Scan for the cell matching the given text and deliver its (x, y) coordinate at center. 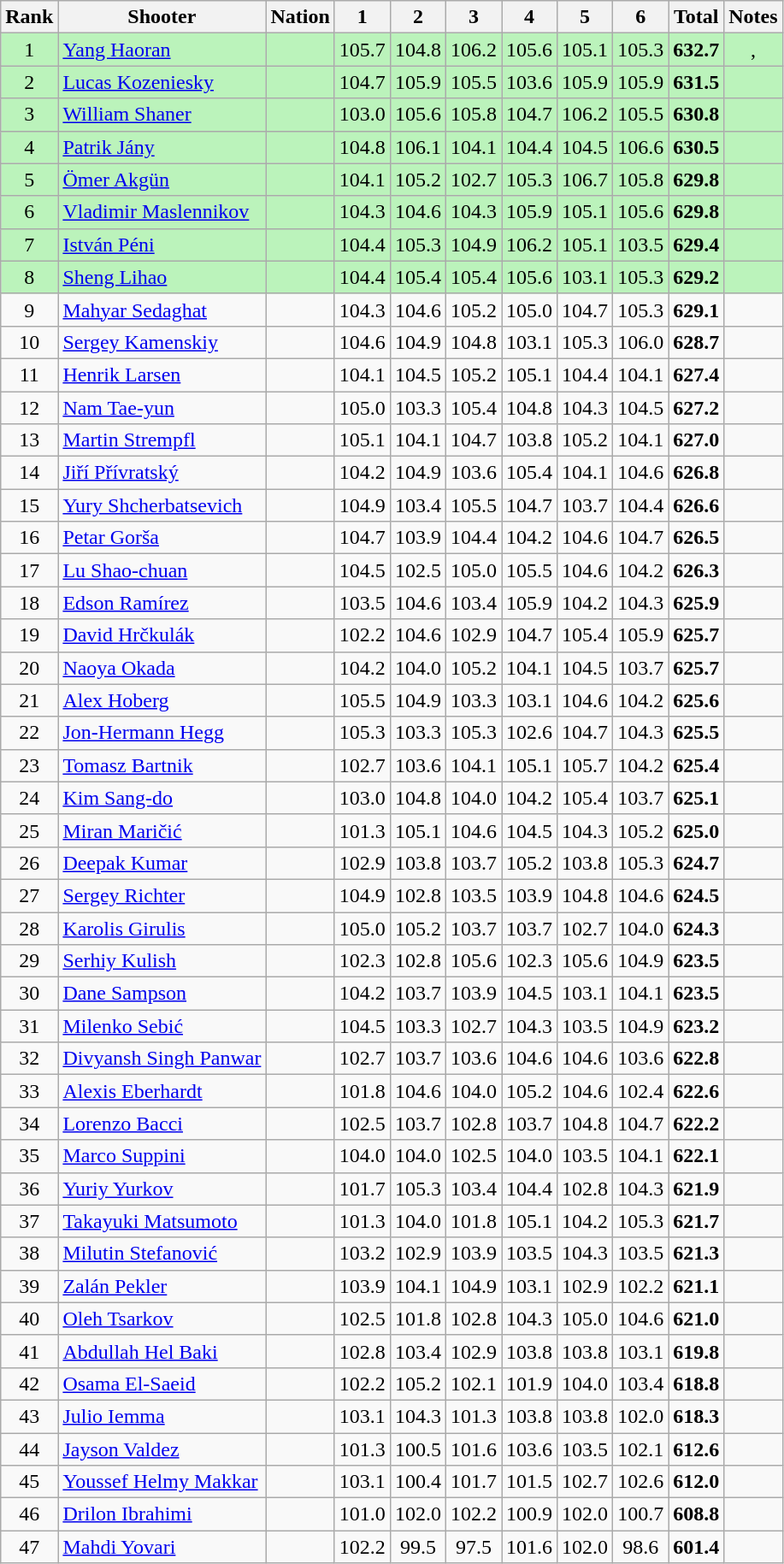
30 (29, 994)
629.4 (696, 245)
622.1 (696, 1156)
14 (29, 473)
István Péni (162, 245)
37 (29, 1221)
Drilon Ibrahimi (162, 1514)
101.5 (528, 1482)
32 (29, 1059)
45 (29, 1482)
626.5 (696, 538)
Alex Hoberg (162, 700)
621.3 (696, 1254)
621.1 (696, 1286)
Nation (300, 17)
David Hrčkulák (162, 635)
Naoya Okada (162, 668)
20 (29, 668)
Kim Sang-do (162, 798)
29 (29, 961)
44 (29, 1449)
Marco Suppini (162, 1156)
Abdullah Hel Baki (162, 1351)
Deepak Kumar (162, 863)
622.8 (696, 1059)
46 (29, 1514)
612.6 (696, 1449)
625.1 (696, 798)
Milutin Stefanović (162, 1254)
11 (29, 375)
Osama El-Saeid (162, 1384)
28 (29, 928)
98.6 (641, 1547)
Lucas Kozeniesky (162, 82)
630.5 (696, 147)
12 (29, 408)
13 (29, 440)
Alexis Eberhardt (162, 1091)
100.4 (417, 1482)
626.3 (696, 570)
39 (29, 1286)
622.2 (696, 1124)
106.7 (585, 180)
40 (29, 1319)
619.8 (696, 1351)
624.7 (696, 863)
100.5 (417, 1449)
8 (29, 277)
Serhiy Kulish (162, 961)
625.4 (696, 765)
623.2 (696, 1026)
101.9 (528, 1384)
Yuriy Yurkov (162, 1189)
Rank (29, 17)
618.3 (696, 1416)
24 (29, 798)
Jon-Hermann Hegg (162, 733)
Petar Gorša (162, 538)
Shooter (162, 17)
621.0 (696, 1319)
Jayson Valdez (162, 1449)
43 (29, 1416)
26 (29, 863)
601.4 (696, 1547)
33 (29, 1091)
Lu Shao-chuan (162, 570)
42 (29, 1384)
627.0 (696, 440)
27 (29, 895)
Notes (753, 17)
Sergey Richter (162, 895)
106.6 (641, 147)
William Shaner (162, 115)
17 (29, 570)
621.9 (696, 1189)
Zalán Pekler (162, 1286)
Jiří Přívratský (162, 473)
21 (29, 700)
625.6 (696, 700)
7 (29, 245)
101.0 (363, 1514)
34 (29, 1124)
Karolis Girulis (162, 928)
Total (696, 17)
618.8 (696, 1384)
627.2 (696, 408)
Sheng Lihao (162, 277)
Yang Haoran (162, 50)
Miran Maričić (162, 830)
9 (29, 310)
97.5 (474, 1547)
99.5 (417, 1547)
Edson Ramírez (162, 603)
Patrik Jány (162, 147)
47 (29, 1547)
625.9 (696, 603)
106.1 (417, 147)
Henrik Larsen (162, 375)
36 (29, 1189)
15 (29, 505)
625.0 (696, 830)
Lorenzo Bacci (162, 1124)
31 (29, 1026)
Martin Strempfl (162, 440)
Takayuki Matsumoto (162, 1221)
Nam Tae-yun (162, 408)
612.0 (696, 1482)
103.2 (363, 1254)
38 (29, 1254)
, (753, 50)
100.7 (641, 1514)
Vladimir Maslennikov (162, 212)
41 (29, 1351)
621.7 (696, 1221)
Ömer Akgün (162, 180)
625.5 (696, 733)
10 (29, 342)
18 (29, 603)
102.4 (641, 1091)
Sergey Kamenskiy (162, 342)
Youssef Helmy Makkar (162, 1482)
629.1 (696, 310)
624.3 (696, 928)
630.8 (696, 115)
Yury Shcherbatsevich (162, 505)
632.7 (696, 50)
22 (29, 733)
629.2 (696, 277)
100.9 (528, 1514)
Dane Sampson (162, 994)
Oleh Tsarkov (162, 1319)
Divyansh Singh Panwar (162, 1059)
627.4 (696, 375)
628.7 (696, 342)
35 (29, 1156)
626.6 (696, 505)
Julio Iemma (162, 1416)
25 (29, 830)
19 (29, 635)
16 (29, 538)
626.8 (696, 473)
Mahdi Yovari (162, 1547)
Mahyar Sedaghat (162, 310)
622.6 (696, 1091)
Milenko Sebić (162, 1026)
631.5 (696, 82)
Tomasz Bartnik (162, 765)
608.8 (696, 1514)
106.0 (641, 342)
624.5 (696, 895)
23 (29, 765)
